Output the [X, Y] coordinate of the center of the cell containing the given text.  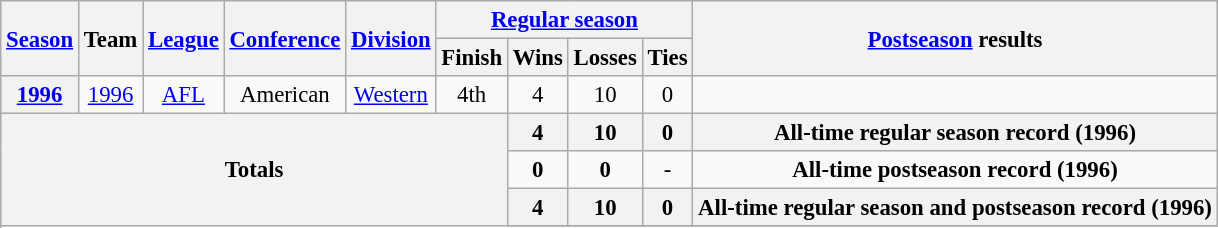
All-time regular season record (1996) [955, 133]
Losses [605, 58]
League [184, 38]
AFL [184, 95]
Wins [538, 58]
All-time regular season and postseason record (1996) [955, 208]
All-time postseason record (1996) [955, 170]
Totals [254, 170]
Conference [285, 38]
Finish [472, 58]
Team [110, 38]
Western [391, 95]
Ties [668, 58]
Postseason results [955, 38]
4th [472, 95]
Season [40, 38]
Division [391, 38]
- [668, 170]
Regular season [564, 20]
American [285, 95]
